Identify which cell holds the provided text, then report its [X, Y] central coordinate. 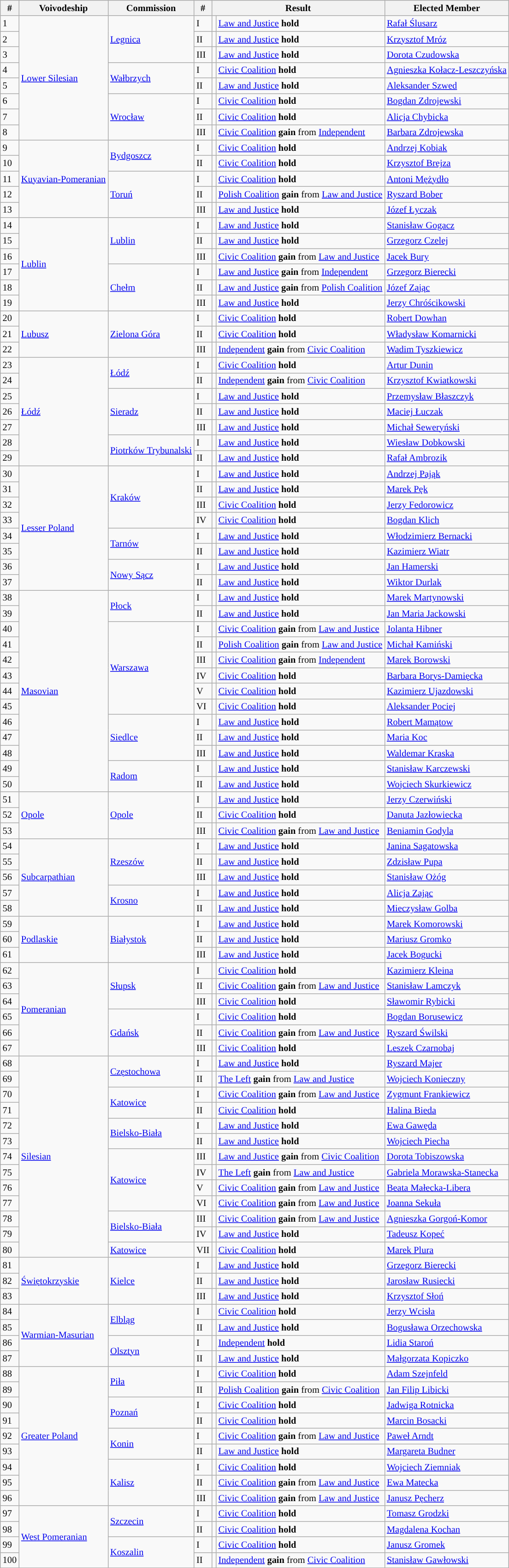
36 [10, 567]
53 [10, 831]
Pomeranian [64, 1009]
Magdalena Kochan [447, 1529]
34 [10, 536]
Piła [151, 1382]
Law and Justice gain from Polish Coalition [301, 287]
10 [10, 163]
46 [10, 722]
32 [10, 505]
90 [10, 1405]
Robert Dowhan [447, 318]
Wałbrzych [151, 77]
71 [10, 1110]
Gdańsk [151, 1032]
Poznań [151, 1412]
Independent hold [301, 1343]
Słupsk [151, 986]
Wojciech Konieczny [447, 1079]
Konin [151, 1443]
Masovian [64, 691]
42 [10, 660]
Krosno [151, 900]
96 [10, 1498]
Barbara Borys-Damięcka [447, 676]
Ewa Matecka [447, 1483]
Joanna Sekuła [447, 1203]
91 [10, 1420]
Stanisław Lamczyk [447, 986]
Mieczysław Golba [447, 908]
Marek Komorowski [447, 924]
4 [10, 70]
Krzysztof Mróz [447, 39]
76 [10, 1188]
Przemysław Błaszczyk [447, 396]
Krzysztof Brejza [447, 163]
Jan Filip Libicki [447, 1390]
9 [10, 148]
Andrzej Pająk [447, 474]
Lidia Staroń [447, 1343]
Jacek Bury [447, 256]
47 [10, 737]
Marek Borowski [447, 660]
Jan Maria Jackowski [447, 613]
2 [10, 39]
Kazimierz Ujazdowski [447, 691]
Mariusz Gromko [447, 939]
77 [10, 1203]
Toruń [151, 195]
Stanisław Ożóg [447, 877]
Agnieszka Gorgoń-Komor [447, 1219]
Polish Coalition gain from Civic Coalition [301, 1390]
Bydgoszcz [151, 155]
50 [10, 784]
Bogusława Orzechowska [447, 1327]
80 [10, 1250]
56 [10, 877]
Krzysztof Słoń [447, 1296]
Subcarpathian [64, 877]
Greater Poland [64, 1436]
Beniamin Godyla [447, 831]
Voivodeship [64, 8]
Janina Sagatowska [447, 846]
Elbląg [151, 1319]
Warszawa [151, 668]
Jerzy Wcisła [447, 1312]
Elected Member [447, 8]
61 [10, 955]
1 [10, 24]
Stanisław Gogacz [447, 226]
92 [10, 1436]
75 [10, 1172]
Rafał Ambrozik [447, 458]
3 [10, 54]
Kraków [151, 497]
Kielce [151, 1280]
Siedlce [151, 738]
Sieradz [151, 411]
Częstochowa [151, 1071]
24 [10, 380]
Sławomir Rybicki [447, 1001]
Bogdan Klich [447, 520]
Ryszard Świlski [447, 1033]
64 [10, 1001]
Zielona Góra [151, 334]
Silesian [64, 1157]
Zygmunt Frankiewicz [447, 1094]
Waldemar Kraska [447, 753]
Lower Silesian [64, 77]
Ewa Gawęda [447, 1126]
Płock [151, 605]
19 [10, 303]
Bogdan Borusewicz [447, 1017]
78 [10, 1219]
8 [10, 132]
Warmian-Masurian [64, 1335]
Kazimierz Wiatr [447, 551]
59 [10, 924]
37 [10, 582]
Barbara Zdrojewska [447, 132]
Rafał Ślusarz [447, 24]
85 [10, 1327]
Kalisz [151, 1482]
28 [10, 443]
Commission [151, 8]
30 [10, 474]
Jerzy Fedorowicz [447, 505]
87 [10, 1358]
55 [10, 861]
Michał Kamiński [447, 644]
17 [10, 272]
Margareta Budner [447, 1451]
Wojciech Piecha [447, 1141]
Szczecin [151, 1521]
Józef Łyczak [447, 210]
12 [10, 194]
Antoni Mężydło [447, 179]
Dorota Czudowska [447, 54]
49 [10, 769]
57 [10, 893]
Piotrków Trybunalski [151, 450]
Agnieszka Kołacz-Leszczyńska [447, 70]
79 [10, 1234]
69 [10, 1079]
Gabriela Morawska-Stanecka [447, 1172]
31 [10, 489]
89 [10, 1390]
98 [10, 1529]
41 [10, 644]
Ryszard Majer [447, 1063]
83 [10, 1296]
Wojciech Skurkiewicz [447, 784]
Józef Zając [447, 287]
Jadwiga Rotnicka [447, 1405]
Jarosław Rusiecki [447, 1281]
Leszek Czarnobaj [447, 1048]
Paweł Arndt [447, 1436]
68 [10, 1063]
Aleksander Szwed [447, 86]
Lesser Poland [64, 528]
21 [10, 334]
23 [10, 365]
43 [10, 676]
35 [10, 551]
27 [10, 427]
Andrzej Kobiak [447, 148]
66 [10, 1033]
Nowy Sącz [151, 575]
Jerzy Czerwiński [447, 800]
Lubusz [64, 334]
Krzysztof Kwiatkowski [447, 380]
62 [10, 970]
Stanisław Karczewski [447, 769]
20 [10, 318]
Grzegorz Czelej [447, 241]
Marek Martynowski [447, 598]
26 [10, 411]
45 [10, 707]
65 [10, 1017]
Adam Szejnfeld [447, 1374]
Białystok [151, 939]
54 [10, 846]
Jolanta Hibner [447, 629]
74 [10, 1157]
Alicja Zając [447, 893]
Janusz Gromek [447, 1544]
5 [10, 86]
82 [10, 1281]
70 [10, 1094]
11 [10, 179]
Olsztyn [151, 1350]
Maria Koc [447, 737]
Tomasz Grodzki [447, 1514]
Result [298, 8]
52 [10, 815]
58 [10, 908]
Wiesław Dobkowski [447, 443]
Radom [151, 777]
Law and Justice gain from Independent [301, 272]
15 [10, 241]
Janusz Pęcherz [447, 1498]
Halina Bieda [447, 1110]
16 [10, 256]
Tadeusz Kopeć [447, 1234]
Law and Justice gain from Civic Coalition [301, 1157]
97 [10, 1514]
Włodzimierz Bernacki [447, 536]
Wojciech Ziemniak [447, 1467]
60 [10, 939]
Aleksander Pociej [447, 707]
Robert Mamątow [447, 722]
18 [10, 287]
Chełm [151, 287]
84 [10, 1312]
Koszalin [151, 1552]
7 [10, 117]
Jerzy Chróścikowski [447, 303]
Dorota Tobiszowska [447, 1157]
Artur Dunin [447, 365]
Tarnów [151, 543]
81 [10, 1265]
Legnica [151, 39]
Stanisław Gawłowski [447, 1560]
Bogdan Zdrojewski [447, 101]
88 [10, 1374]
73 [10, 1141]
Alicja Chybicka [447, 117]
14 [10, 226]
Marek Pęk [447, 489]
Ryszard Bober [447, 194]
Michał Seweryński [447, 427]
51 [10, 800]
48 [10, 753]
99 [10, 1544]
Kuyavian-Pomeranian [64, 178]
38 [10, 598]
39 [10, 613]
63 [10, 986]
100 [10, 1560]
Rzeszów [151, 861]
Maciej Łuczak [447, 411]
Małgorzata Kopiczko [447, 1358]
Danuta Jazłowiecka [447, 815]
Władysław Komarnicki [447, 334]
40 [10, 629]
29 [10, 458]
86 [10, 1343]
67 [10, 1048]
13 [10, 210]
Beata Małecka-Libera [447, 1188]
94 [10, 1467]
33 [10, 520]
West Pomeranian [64, 1537]
22 [10, 350]
25 [10, 396]
Świętokrzyskie [64, 1280]
Marek Plura [447, 1250]
Jan Hamerski [447, 567]
93 [10, 1451]
72 [10, 1126]
Jacek Bogucki [447, 955]
6 [10, 101]
Marcin Bosacki [447, 1420]
44 [10, 691]
Zdzisław Pupa [447, 861]
Podlaskie [64, 939]
Kazimierz Kleina [447, 970]
95 [10, 1483]
Wiktor Durlak [447, 582]
Wadim Tyszkiewicz [447, 350]
VII [203, 1250]
Wrocław [151, 116]
